For the text-containing cell, return its midpoint in [X, Y] coordinate format. 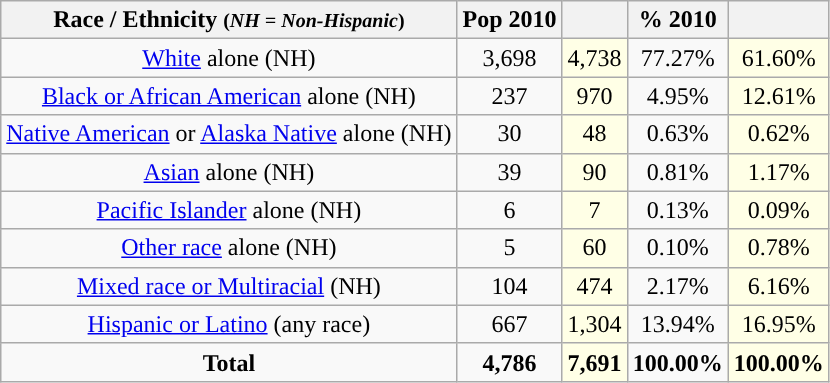
30 [510, 134]
6 [510, 210]
1.17% [778, 172]
7,691 [594, 362]
0.10% [678, 248]
7 [594, 210]
0.09% [778, 210]
0.78% [778, 248]
970 [594, 96]
6.16% [778, 286]
60 [594, 248]
2.17% [678, 286]
5 [510, 248]
4,738 [594, 58]
0.13% [678, 210]
1,304 [594, 324]
90 [594, 172]
Black or African American alone (NH) [229, 96]
Total [229, 362]
12.61% [778, 96]
% 2010 [678, 20]
474 [594, 286]
237 [510, 96]
77.27% [678, 58]
48 [594, 134]
13.94% [678, 324]
Mixed race or Multiracial (NH) [229, 286]
3,698 [510, 58]
4,786 [510, 362]
Other race alone (NH) [229, 248]
Pop 2010 [510, 20]
4.95% [678, 96]
Pacific Islander alone (NH) [229, 210]
0.63% [678, 134]
667 [510, 324]
Race / Ethnicity (NH = Non-Hispanic) [229, 20]
104 [510, 286]
61.60% [778, 58]
39 [510, 172]
White alone (NH) [229, 58]
0.62% [778, 134]
Hispanic or Latino (any race) [229, 324]
16.95% [778, 324]
0.81% [678, 172]
Asian alone (NH) [229, 172]
Native American or Alaska Native alone (NH) [229, 134]
